Provide the (X, Y) coordinate of the cell's center where the given text is located.  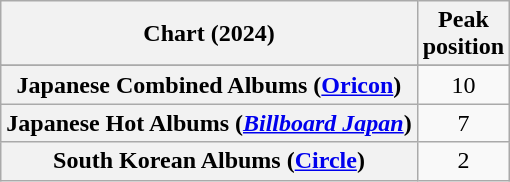
Chart (2024) (209, 34)
Japanese Combined Albums (Oricon) (209, 85)
Japanese Hot Albums (Billboard Japan) (209, 123)
2 (463, 161)
South Korean Albums (Circle) (209, 161)
10 (463, 85)
7 (463, 123)
Peakposition (463, 34)
